Provide the [x, y] coordinate of the cell's center where the given text is located.  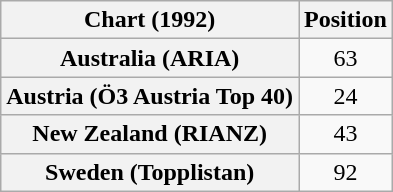
63 [346, 58]
92 [346, 172]
Position [346, 20]
Chart (1992) [150, 20]
43 [346, 134]
24 [346, 96]
Australia (ARIA) [150, 58]
New Zealand (RIANZ) [150, 134]
Austria (Ö3 Austria Top 40) [150, 96]
Sweden (Topplistan) [150, 172]
